Scan for the cell matching the given text and deliver its (x, y) coordinate at center. 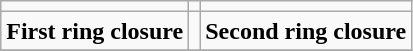
Second ring closure (306, 31)
First ring closure (95, 31)
